Return (x, y) of the center of cell containing provided text 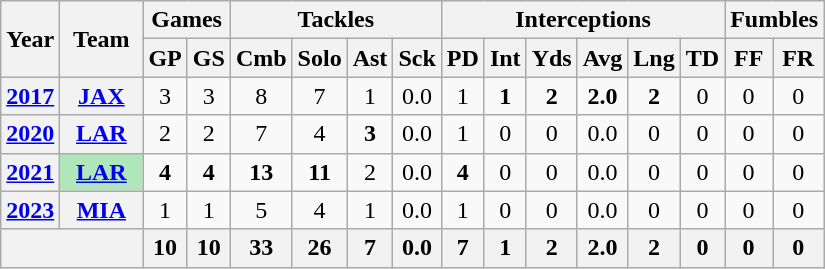
JAX (102, 96)
FR (798, 58)
Team (102, 39)
Year (30, 39)
5 (261, 210)
8 (261, 96)
Games (186, 20)
Solo (320, 58)
Interceptions (582, 20)
Tackles (336, 20)
13 (261, 172)
MIA (102, 210)
11 (320, 172)
Fumbles (774, 20)
26 (320, 248)
TD (702, 58)
2023 (30, 210)
GP (165, 58)
PD (462, 58)
Avg (602, 58)
GS (208, 58)
Lng (654, 58)
Cmb (261, 58)
2020 (30, 134)
2017 (30, 96)
Sck (417, 58)
Yds (552, 58)
Ast (370, 58)
FF (749, 58)
2021 (30, 172)
Int (505, 58)
33 (261, 248)
